Identify which cell holds the provided text, then report its (x, y) central coordinate. 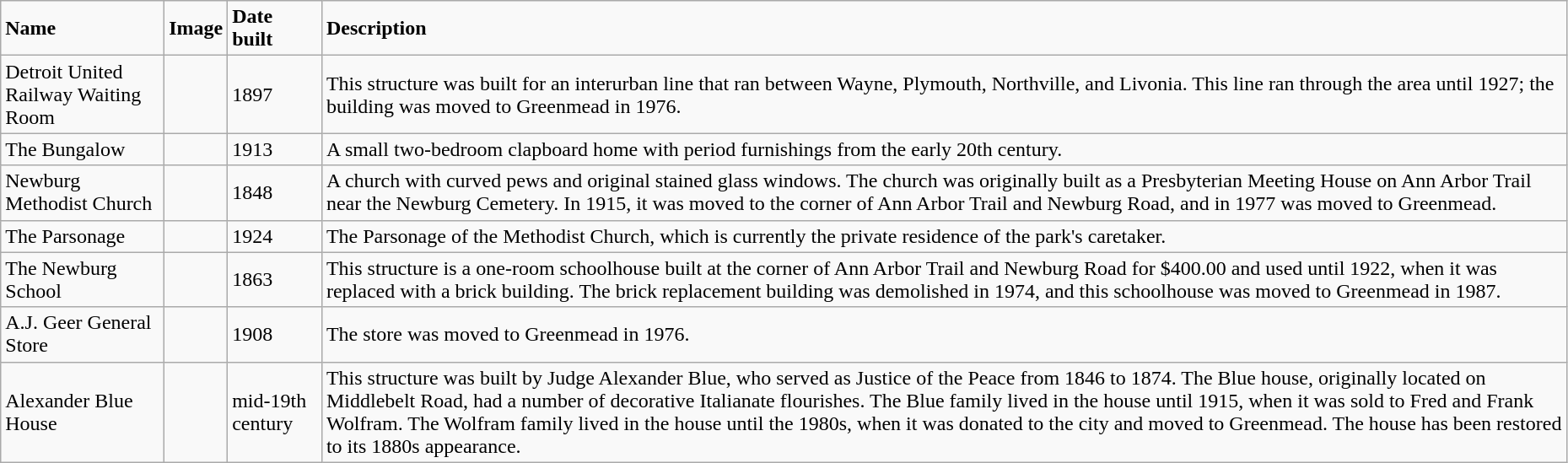
The store was moved to Greenmead in 1976. (944, 334)
Name (83, 29)
1908 (275, 334)
Newburg Methodist Church (83, 192)
1897 (275, 94)
1863 (275, 280)
Date built (275, 29)
The Parsonage of the Methodist Church, which is currently the private residence of the park's caretaker. (944, 236)
A.J. Geer General Store (83, 334)
Description (944, 29)
Alexander Blue House (83, 412)
The Parsonage (83, 236)
mid-19th century (275, 412)
A small two-bedroom clapboard home with period furnishings from the early 20th century. (944, 149)
Detroit United Railway Waiting Room (83, 94)
The Newburg School (83, 280)
1924 (275, 236)
1848 (275, 192)
1913 (275, 149)
Image (196, 29)
The Bungalow (83, 149)
